Pinpoint the cell where the given text exists, returning its (X, Y) midpoint coordinate. 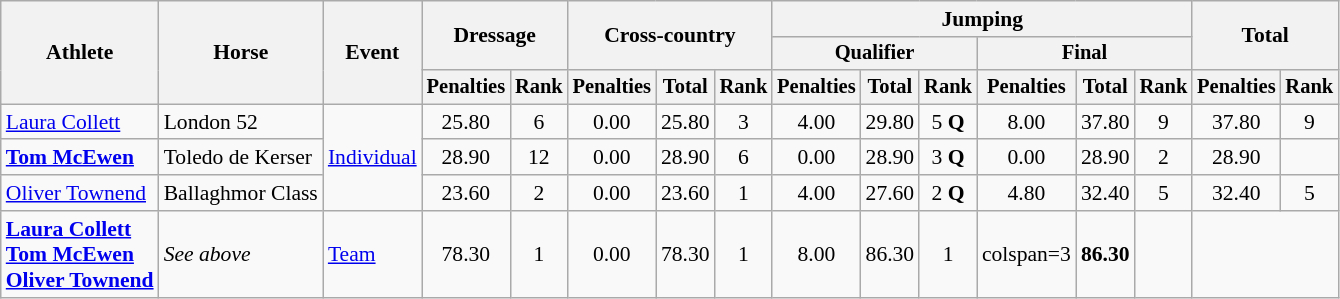
Individual (372, 158)
Oliver Townend (80, 193)
Horse (241, 52)
3 (744, 122)
Dressage (495, 36)
Tom McEwen (80, 158)
Laura CollettTom McEwenOliver Townend (80, 254)
Laura Collett (80, 122)
Athlete (80, 52)
5 Q (948, 122)
Jumping (982, 19)
Cross-country (670, 36)
Team (372, 254)
27.60 (890, 193)
See above (241, 254)
Toledo de Kerser (241, 158)
Ballaghmor Class (241, 193)
4.80 (1026, 193)
Qualifier (874, 54)
colspan=3 (1026, 254)
3 Q (948, 158)
Event (372, 52)
2 Q (948, 193)
12 (539, 158)
Final (1084, 54)
29.80 (890, 122)
London 52 (241, 122)
